Extract the (x, y) coordinate from the center of the cell holding the provided text.  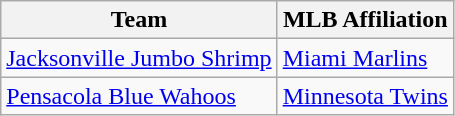
Jacksonville Jumbo Shrimp (139, 58)
Miami Marlins (365, 58)
Minnesota Twins (365, 96)
MLB Affiliation (365, 20)
Pensacola Blue Wahoos (139, 96)
Team (139, 20)
